Search for the cell housing the specified text and yield its [x, y] center coordinate. 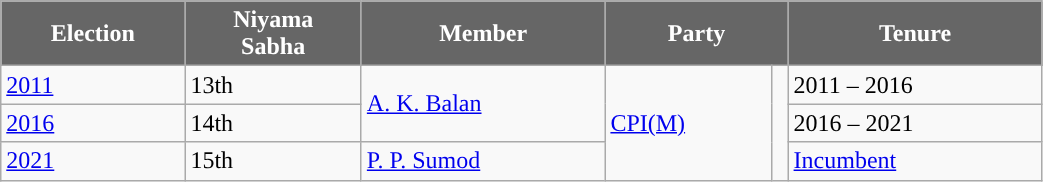
Member [483, 34]
Incumbent [915, 161]
2016 – 2021 [915, 123]
A. K. Balan [483, 104]
13th [273, 85]
14th [273, 123]
NiyamaSabha [273, 34]
Tenure [915, 34]
2011 – 2016 [915, 85]
15th [273, 161]
2011 [93, 85]
P. P. Sumod [483, 161]
Election [93, 34]
CPI(M) [688, 123]
2016 [93, 123]
Party [696, 34]
2021 [93, 161]
